Return the [x, y] coordinate for the center point of the cell that contains the specified text.  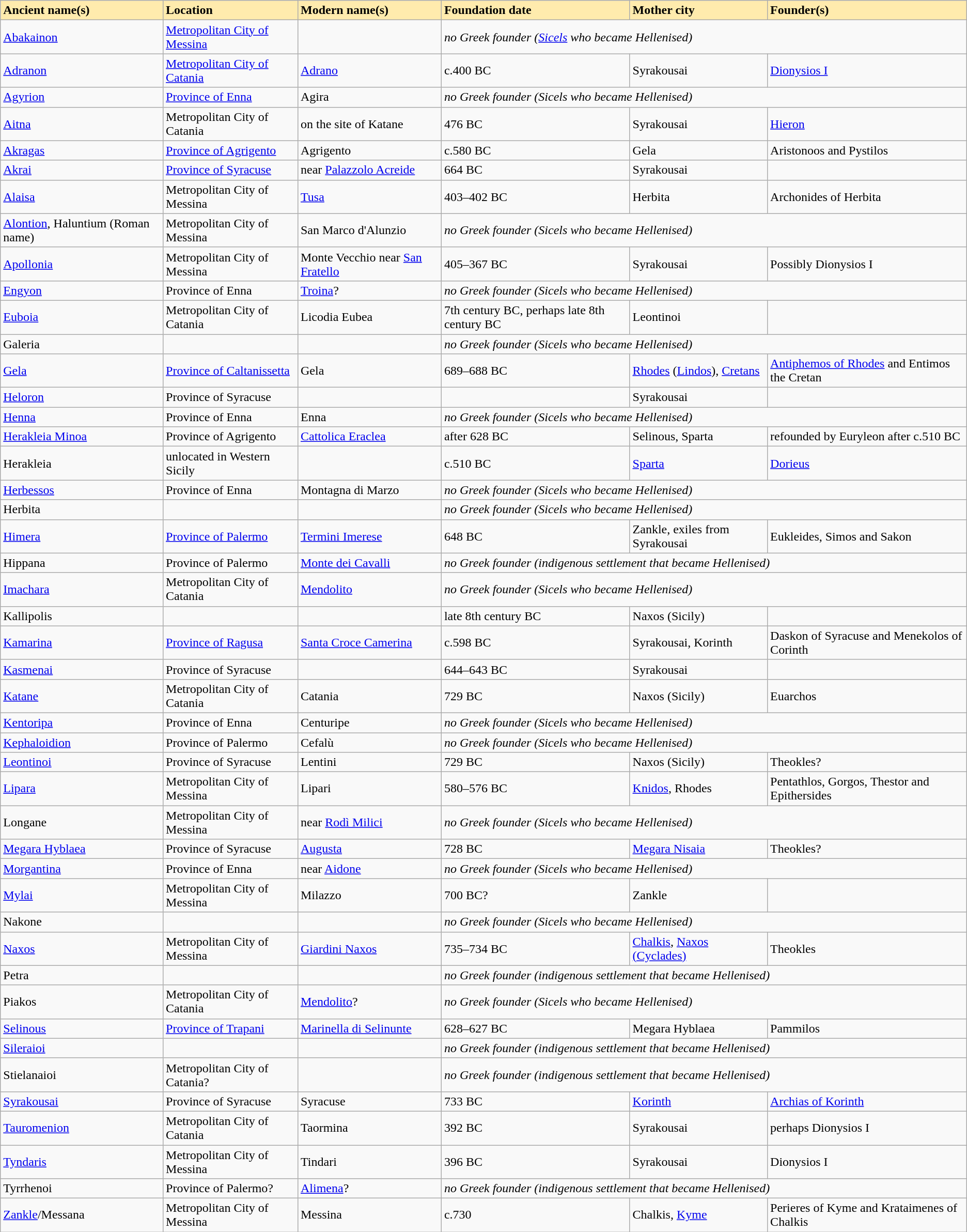
Adranon [82, 70]
refounded by Euryleon after c.510 BC [867, 437]
Galeria [82, 344]
Kamarina [82, 643]
Alontion, Haluntium (Roman name) [82, 230]
Abakainon [82, 37]
Antiphemos of Rhodes and Entimos the Cretan [867, 371]
Eukleides, Simos and Sakon [867, 536]
Monte Vecchio near San Fratello [369, 264]
Selinous, Sparta [698, 437]
near Palazzolo Acreide [369, 170]
7th century BC, perhaps late 8th century BC [535, 317]
Monte dei Cavalli [369, 563]
Agira [369, 97]
Mylai [82, 895]
Messina [369, 1215]
Tusa [369, 196]
after 628 BC [535, 437]
unlocated in Western Sicily [230, 463]
c.598 BC [535, 643]
405–367 BC [535, 264]
Modern name(s) [369, 10]
Adrano [369, 70]
Longane [82, 823]
Termini Imerese [369, 536]
700 BC? [535, 895]
Archias of Korinth [867, 1101]
689–688 BC [535, 371]
Founder(s) [867, 10]
Akragas [82, 150]
Dorieus [867, 463]
Location [230, 10]
Herakleia Minoa [82, 437]
c.730 [535, 1215]
Montagna di Marzo [369, 490]
Korinth [698, 1101]
near Aidone [369, 869]
728 BC [535, 849]
Agyrion [82, 97]
Troina? [369, 290]
Kentoripa [82, 722]
Tyndaris [82, 1162]
Knidos, Rhodes [698, 789]
Kasmenai [82, 669]
Himera [82, 536]
Apollonia [82, 264]
Theokles [867, 949]
664 BC [535, 170]
Hieron [867, 124]
648 BC [535, 536]
403–402 BC [535, 196]
476 BC [535, 124]
Stielanaioi [82, 1075]
Hippana [82, 563]
Sileraioi [82, 1048]
Rhodes (Lindos), Cretans [698, 371]
Aitna [82, 124]
Pammilos [867, 1028]
Enna [369, 417]
Syracuse [369, 1101]
733 BC [535, 1101]
Mother city [698, 10]
396 BC [535, 1162]
c.400 BC [535, 70]
Province of Ragusa [230, 643]
Imachara [82, 589]
Piakos [82, 1002]
735–734 BC [535, 949]
Morgantina [82, 869]
Province of Caltanissetta [230, 371]
Giardini Naxos [369, 949]
Lipara [82, 789]
Sparta [698, 463]
Santa Croce Camerina [369, 643]
Centuripe [369, 722]
c.580 BC [535, 150]
Aristonoos and Pystilos [867, 150]
Daskon of Syracuse and Menekolos of Corinth [867, 643]
Zankle [698, 895]
Perieres of Kyme and Krataimenes of Chalkis [867, 1215]
Euarchos [867, 696]
Selinous [82, 1028]
Henna [82, 417]
Kephaloidion [82, 743]
Catania [369, 696]
Chalkis, Kyme [698, 1215]
580–576 BC [535, 789]
late 8th century BC [535, 616]
Heloron [82, 397]
Tindari [369, 1162]
on the site of Katane [369, 124]
Mendolito [369, 589]
Zankle/Messana [82, 1215]
Alaisa [82, 196]
Mendolito? [369, 1002]
Megara Nisaia [698, 849]
Tyrrhenoi [82, 1189]
Province of Palermo? [230, 1189]
Nakone [82, 922]
near Rodì Milici [369, 823]
644–643 BC [535, 669]
Pentathlos, Gorgos, Thestor and Epithersides [867, 789]
Kallipolis [82, 616]
Licodia Eubea [369, 317]
Ancient name(s) [82, 10]
Naxos [82, 949]
Possibly Dionysios I [867, 264]
Petra [82, 975]
Herakleia [82, 463]
Chalkis, Naxos (Cyclades) [698, 949]
628–627 BC [535, 1028]
Engyon [82, 290]
Province of Trapani [230, 1028]
San Marco d'Alunzio [369, 230]
Zankle, exiles from Syrakousai [698, 536]
Archonides of Herbita [867, 196]
Foundation date [535, 10]
Alimena? [369, 1189]
Lipari [369, 789]
Akrai [82, 170]
perhaps Dionysios I [867, 1128]
Cefalù [369, 743]
Metropolitan City of Catania? [230, 1075]
c.510 BC [535, 463]
Katane [82, 696]
Herbessos [82, 490]
392 BC [535, 1128]
Euboia [82, 317]
Marinella di Selinunte [369, 1028]
Milazzo [369, 895]
Agrigento [369, 150]
Cattolica Eraclea [369, 437]
Augusta [369, 849]
Taormina [369, 1128]
Syrakousai, Korinth [698, 643]
Lentini [369, 762]
Tauromenion [82, 1128]
